Capture the cell that displays the provided text and extract its (X, Y) central coordinate. 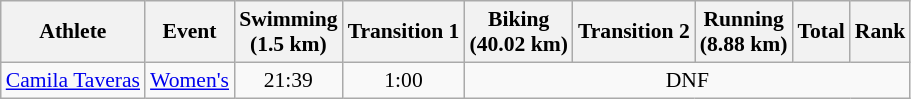
Transition 2 (634, 32)
21:39 (288, 80)
Athlete (73, 32)
DNF (687, 80)
Rank (880, 32)
Event (190, 32)
Swimming(1.5 km) (288, 32)
Running(8.88 km) (744, 32)
Camila Taveras (73, 80)
Total (820, 32)
Transition 1 (404, 32)
Women's (190, 80)
Biking(40.02 km) (518, 32)
1:00 (404, 80)
